Provide the [X, Y] coordinate of the cell's center where the given text is located.  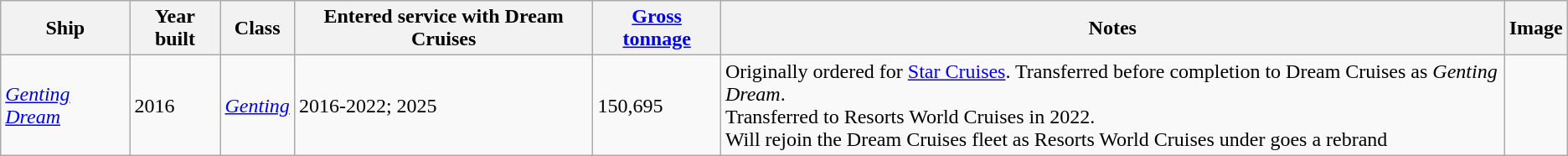
Class [257, 29]
Entered service with Dream Cruises [444, 29]
Genting Dream [65, 106]
2016-2022; 2025 [444, 106]
2016 [175, 106]
Gross tonnage [657, 29]
Genting [257, 106]
Ship [65, 29]
Image [1536, 29]
Notes [1112, 29]
Year built [175, 29]
150,695 [657, 106]
